Return [x, y] of the center of cell containing provided text 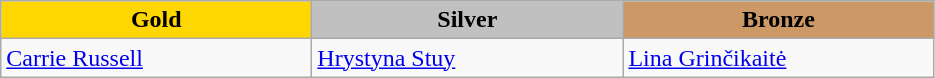
Hrystyna Stuy [468, 58]
Silver [468, 20]
Gold [156, 20]
Bronze [778, 20]
Carrie Russell [156, 58]
Lina Grinčikaitė [778, 58]
